Find where the given text appears and provide that cell's center as [x, y] coordinate. 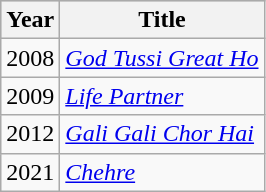
2021 [30, 172]
2012 [30, 134]
Gali Gali Chor Hai [162, 134]
Life Partner [162, 96]
Year [30, 20]
Title [162, 20]
2009 [30, 96]
2008 [30, 58]
God Tussi Great Ho [162, 58]
Chehre [162, 172]
